Determine the [X, Y] coordinate at the center of the cell enclosing the given text.  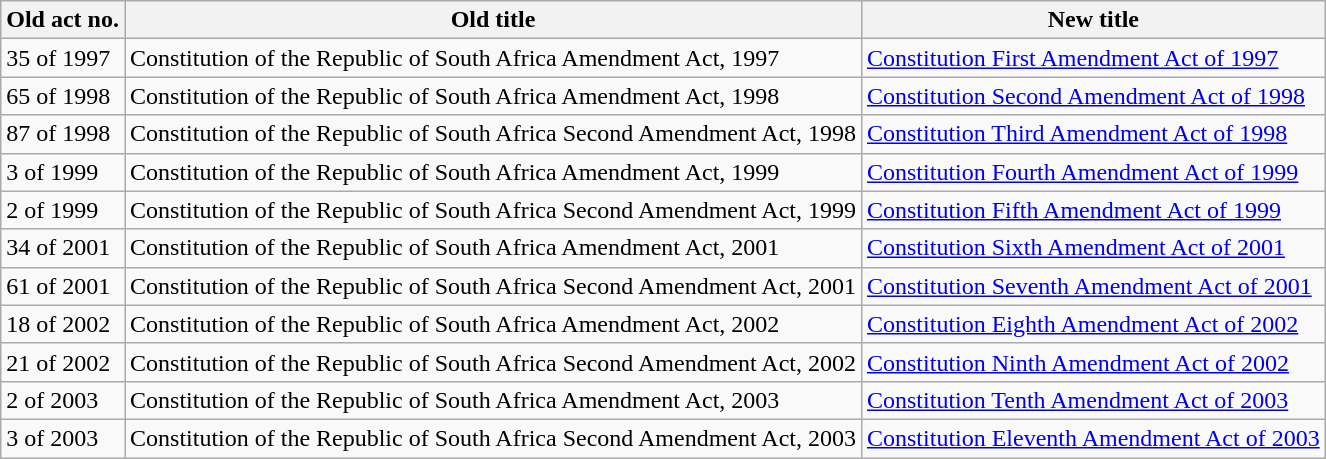
Constitution of the Republic of South Africa Amendment Act, 1999 [492, 172]
Constitution Ninth Amendment Act of 2002 [1093, 362]
87 of 1998 [63, 134]
2 of 2003 [63, 400]
Constitution Eleventh Amendment Act of 2003 [1093, 438]
35 of 1997 [63, 58]
18 of 2002 [63, 324]
Constitution of the Republic of South Africa Amendment Act, 2003 [492, 400]
Constitution of the Republic of South Africa Amendment Act, 2001 [492, 248]
Constitution Fourth Amendment Act of 1999 [1093, 172]
Constitution of the Republic of South Africa Amendment Act, 2002 [492, 324]
Constitution of the Republic of South Africa Amendment Act, 1997 [492, 58]
Old title [492, 20]
Constitution of the Republic of South Africa Second Amendment Act, 2001 [492, 286]
Constitution First Amendment Act of 1997 [1093, 58]
Constitution of the Republic of South Africa Second Amendment Act, 2002 [492, 362]
Old act no. [63, 20]
65 of 1998 [63, 96]
Constitution Tenth Amendment Act of 2003 [1093, 400]
Constitution Eighth Amendment Act of 2002 [1093, 324]
21 of 2002 [63, 362]
Constitution Sixth Amendment Act of 2001 [1093, 248]
New title [1093, 20]
Constitution of the Republic of South Africa Second Amendment Act, 1998 [492, 134]
2 of 1999 [63, 210]
Constitution of the Republic of South Africa Second Amendment Act, 1999 [492, 210]
Constitution Second Amendment Act of 1998 [1093, 96]
Constitution of the Republic of South Africa Second Amendment Act, 2003 [492, 438]
Constitution Fifth Amendment Act of 1999 [1093, 210]
61 of 2001 [63, 286]
Constitution of the Republic of South Africa Amendment Act, 1998 [492, 96]
3 of 2003 [63, 438]
Constitution Seventh Amendment Act of 2001 [1093, 286]
Constitution Third Amendment Act of 1998 [1093, 134]
34 of 2001 [63, 248]
3 of 1999 [63, 172]
